From the cell containing the given text, extract its center point as [X, Y] coordinate. 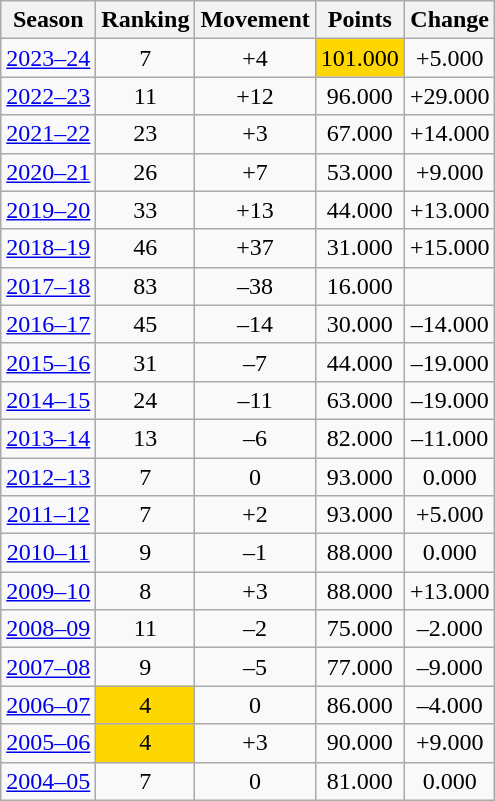
2014–15 [48, 400]
Season [48, 20]
2018–19 [48, 248]
–2.000 [450, 629]
+13 [255, 210]
2023–24 [48, 58]
+37 [255, 248]
16.000 [360, 286]
+2 [255, 515]
Points [360, 20]
–7 [255, 362]
+7 [255, 172]
31.000 [360, 248]
–1 [255, 553]
33 [146, 210]
–5 [255, 667]
–14 [255, 324]
26 [146, 172]
Movement [255, 20]
46 [146, 248]
–6 [255, 438]
–2 [255, 629]
77.000 [360, 667]
+4 [255, 58]
2013–14 [48, 438]
81.000 [360, 781]
–38 [255, 286]
67.000 [360, 134]
45 [146, 324]
86.000 [360, 705]
2010–11 [48, 553]
+14.000 [450, 134]
2004–05 [48, 781]
24 [146, 400]
2016–17 [48, 324]
2005–06 [48, 743]
2020–21 [48, 172]
2021–22 [48, 134]
23 [146, 134]
Change [450, 20]
83 [146, 286]
2009–10 [48, 591]
53.000 [360, 172]
+15.000 [450, 248]
13 [146, 438]
2019–20 [48, 210]
–4.000 [450, 705]
101.000 [360, 58]
2011–12 [48, 515]
–9.000 [450, 667]
2012–13 [48, 477]
2015–16 [48, 362]
–14.000 [450, 324]
82.000 [360, 438]
63.000 [360, 400]
2006–07 [48, 705]
2017–18 [48, 286]
2022–23 [48, 96]
30.000 [360, 324]
Ranking [146, 20]
+12 [255, 96]
96.000 [360, 96]
75.000 [360, 629]
+29.000 [450, 96]
8 [146, 591]
2007–08 [48, 667]
–11 [255, 400]
–11.000 [450, 438]
90.000 [360, 743]
31 [146, 362]
2008–09 [48, 629]
